Output the (X, Y) coordinate of the center of the cell containing the given text.  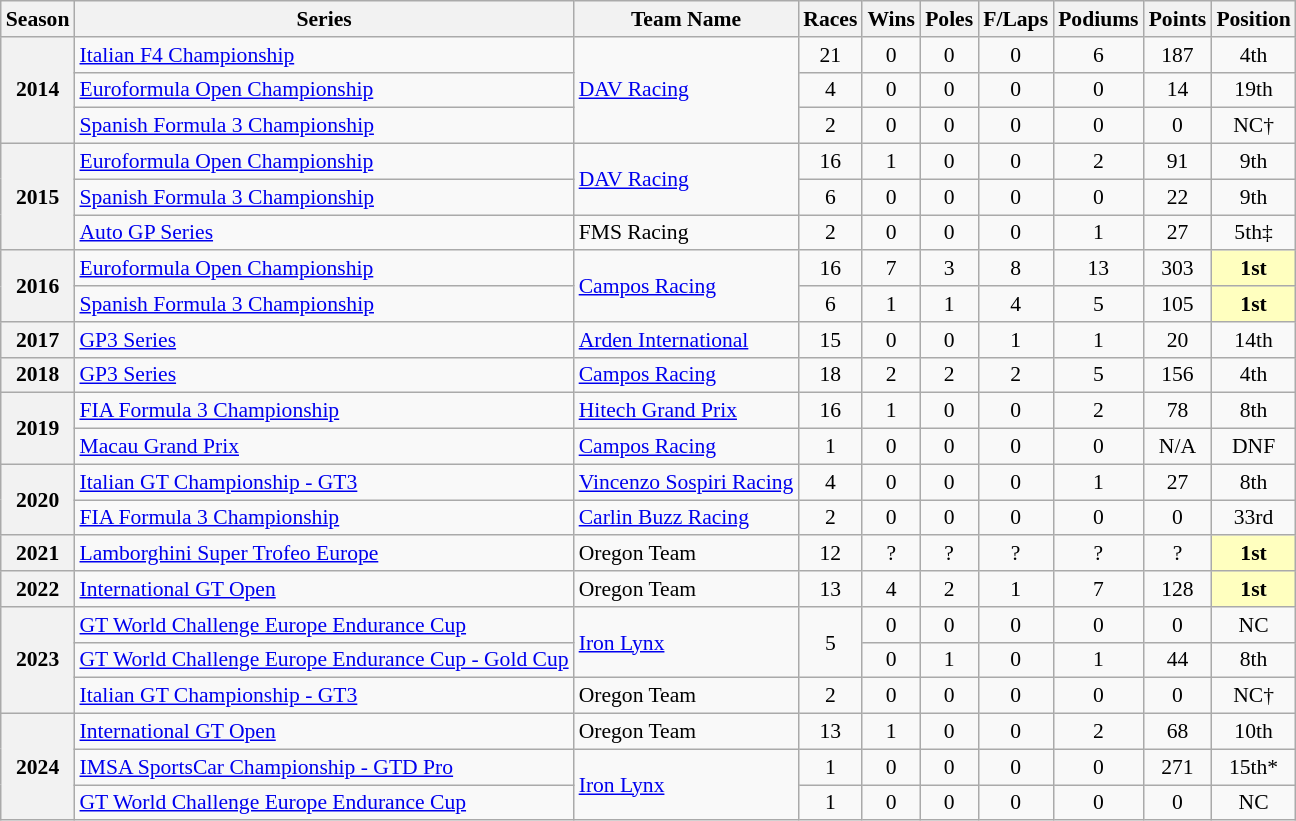
Macau Grand Prix (324, 447)
Lamborghini Super Trofeo Europe (324, 554)
2022 (38, 589)
2024 (38, 768)
2016 (38, 286)
2023 (38, 660)
68 (1178, 732)
2018 (38, 375)
14th (1253, 340)
2019 (38, 428)
10th (1253, 732)
Races (830, 19)
91 (1178, 162)
GT World Challenge Europe Endurance Cup - Gold Cup (324, 660)
14 (1178, 90)
19th (1253, 90)
Italian F4 Championship (324, 55)
Team Name (686, 19)
Carlin Buzz Racing (686, 518)
N/A (1178, 447)
Points (1178, 19)
Series (324, 19)
Vincenzo Sospiri Racing (686, 482)
22 (1178, 197)
F/Laps (1016, 19)
IMSA SportsCar Championship - GTD Pro (324, 767)
2017 (38, 340)
128 (1178, 589)
187 (1178, 55)
18 (830, 375)
33rd (1253, 518)
8 (1016, 269)
156 (1178, 375)
2015 (38, 198)
78 (1178, 411)
105 (1178, 304)
303 (1178, 269)
Poles (949, 19)
FMS Racing (686, 233)
Wins (891, 19)
12 (830, 554)
DNF (1253, 447)
Position (1253, 19)
15th* (1253, 767)
Hitech Grand Prix (686, 411)
20 (1178, 340)
Arden International (686, 340)
2021 (38, 554)
3 (949, 269)
5th‡ (1253, 233)
Season (38, 19)
2020 (38, 500)
271 (1178, 767)
15 (830, 340)
Podiums (1098, 19)
Auto GP Series (324, 233)
2014 (38, 90)
44 (1178, 660)
21 (830, 55)
